Scan for the cell matching the given text and deliver its (x, y) coordinate at center. 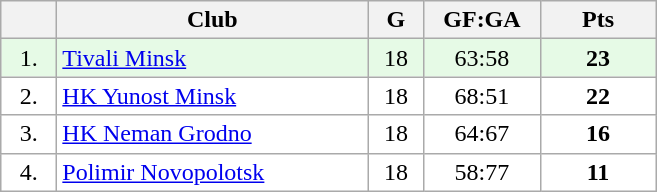
16 (598, 134)
1. (29, 58)
Club (212, 20)
HK Neman Grodno (212, 134)
58:77 (482, 172)
Pts (598, 20)
64:67 (482, 134)
2. (29, 96)
3. (29, 134)
G (396, 20)
11 (598, 172)
GF:GA (482, 20)
68:51 (482, 96)
22 (598, 96)
23 (598, 58)
4. (29, 172)
HK Yunost Minsk (212, 96)
Polimir Novopolotsk (212, 172)
Tivali Minsk (212, 58)
63:58 (482, 58)
